Search for the cell housing the specified text and yield its (X, Y) center coordinate. 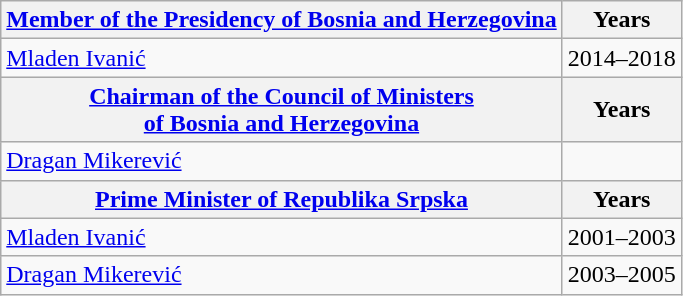
Member of the Presidency of Bosnia and Herzegovina (282, 20)
Chairman of the Council of Ministersof Bosnia and Herzegovina (282, 110)
2003–2005 (622, 275)
2014–2018 (622, 58)
Prime Minister of Republika Srpska (282, 199)
2001–2003 (622, 237)
